Extract the [X, Y] coordinate from the center of the cell holding the provided text.  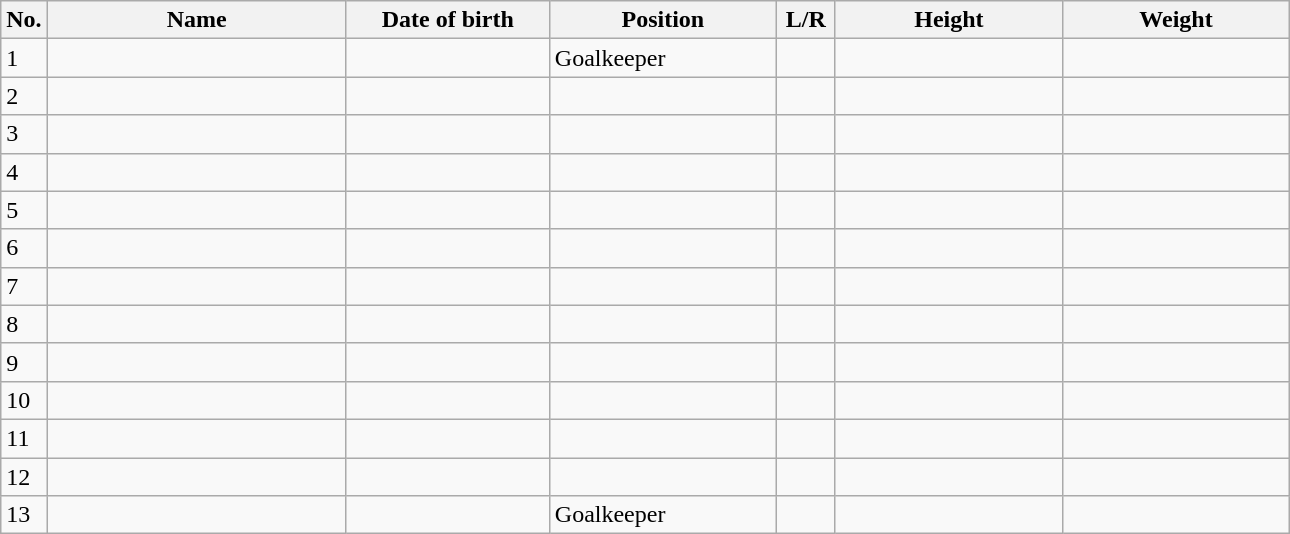
7 [24, 286]
8 [24, 324]
2 [24, 96]
No. [24, 20]
Height [948, 20]
Date of birth [448, 20]
Name [196, 20]
11 [24, 438]
10 [24, 400]
1 [24, 58]
Weight [1176, 20]
9 [24, 362]
3 [24, 134]
13 [24, 515]
4 [24, 172]
6 [24, 248]
5 [24, 210]
Position [662, 20]
L/R [806, 20]
12 [24, 477]
